From the cell containing the given text, extract its center point as [x, y] coordinate. 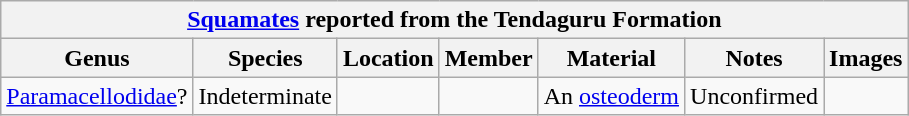
Indeterminate [265, 96]
Paramacellodidae? [97, 96]
Material [611, 58]
Member [488, 58]
Genus [97, 58]
Species [265, 58]
An osteoderm [611, 96]
Notes [754, 58]
Location [388, 58]
Images [866, 58]
Squamates reported from the Tendaguru Formation [454, 20]
Unconfirmed [754, 96]
